Return (X, Y) of the center of cell containing provided text 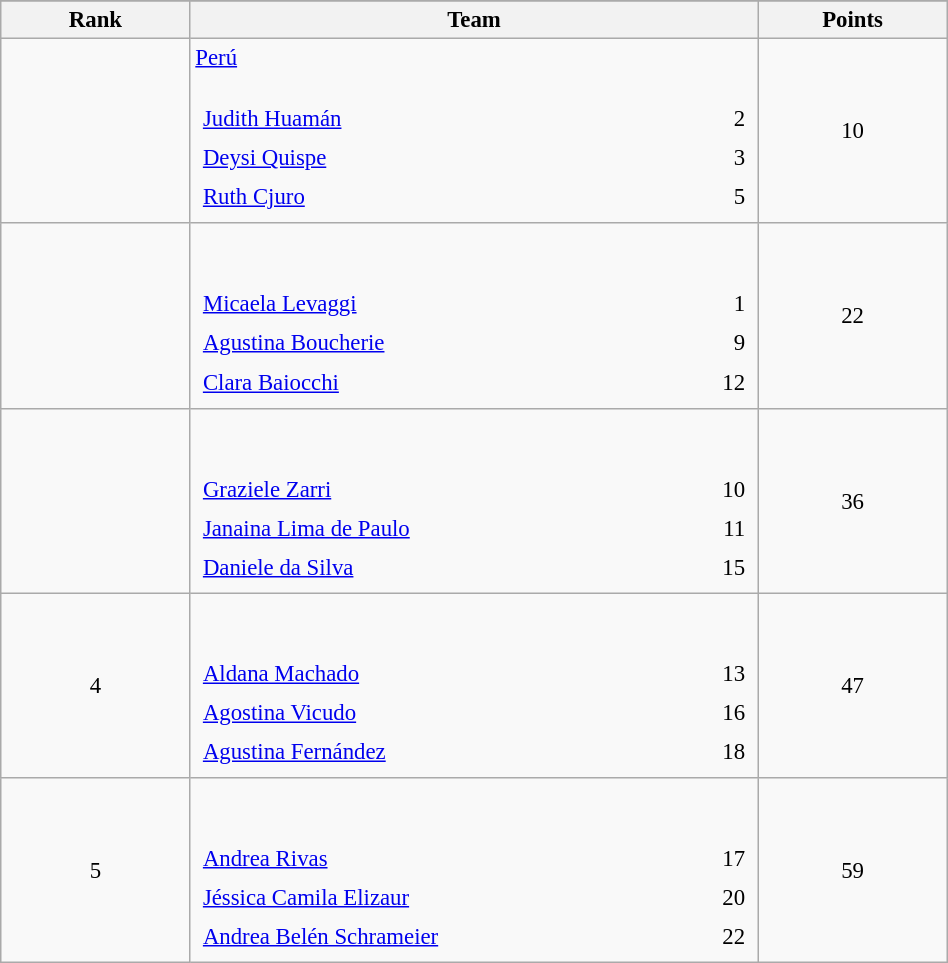
47 (852, 686)
Points (852, 20)
Ruth Cjuro (439, 197)
Judith Huamán (439, 119)
59 (852, 870)
Aldana Machado (433, 673)
Agustina Fernández (433, 752)
Graziele Zarri (437, 489)
18 (711, 752)
12 (710, 382)
2 (716, 119)
Agustina Boucherie (433, 343)
Graziele Zarri 10 Janaina Lima de Paulo 11 Daniele da Silva 15 (474, 500)
16 (711, 713)
17 (718, 858)
Deysi Quispe (439, 158)
20 (718, 897)
Aldana Machado 13 Agostina Vicudo 16 Agustina Fernández 18 (474, 686)
Andrea Rivas (440, 858)
4 (96, 686)
15 (714, 567)
Janaina Lima de Paulo (437, 528)
Micaela Levaggi 1 Agustina Boucherie 9 Clara Baiocchi 12 (474, 316)
36 (852, 500)
Andrea Belén Schrameier (440, 937)
Andrea Rivas 17 Jéssica Camila Elizaur 20 Andrea Belén Schrameier 22 (474, 870)
3 (716, 158)
Daniele da Silva (437, 567)
1 (710, 304)
11 (714, 528)
Perú Judith Huamán 2 Deysi Quispe 3 Ruth Cjuro 5 (474, 132)
Rank (96, 20)
Jéssica Camila Elizaur (440, 897)
Agostina Vicudo (433, 713)
Clara Baiocchi (433, 382)
Team (474, 20)
Micaela Levaggi (433, 304)
13 (711, 673)
9 (710, 343)
